Provide the (X, Y) coordinate of the cell's center where the given text is located.  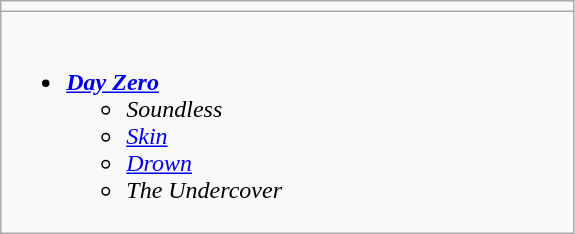
Day ZeroSoundlessSkinDrownThe Undercover (288, 122)
